Locate the cell with the specified text and output its [x, y] center coordinate. 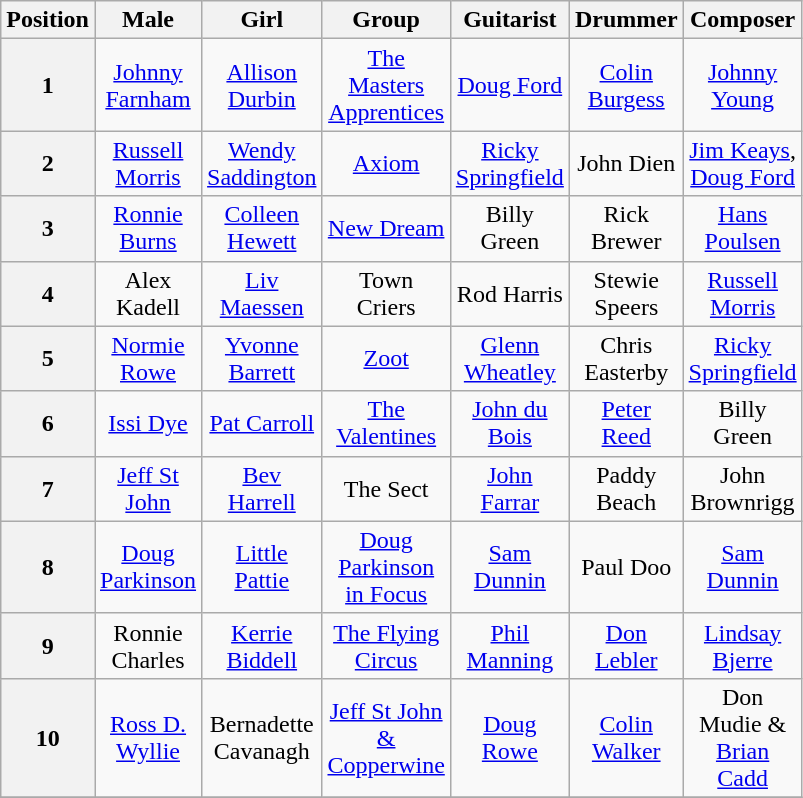
Ronnie Charles [148, 646]
Bev Harrell [262, 488]
Rod Harris [510, 294]
Little Pattie [262, 567]
Don Mudie & Brian Cadd [742, 738]
The Sect [386, 488]
Jeff St John & Copperwine [386, 738]
7 [48, 488]
Axiom [386, 164]
Group [386, 20]
9 [48, 646]
Pat Carroll [262, 424]
Town Criers [386, 294]
Alex Kadell [148, 294]
Rick Brewer [626, 228]
Chris Easterby [626, 358]
Doug Parkinson [148, 567]
Ronnie Burns [148, 228]
Stewie Speers [626, 294]
Hans Poulsen [742, 228]
Colleen Hewett [262, 228]
Liv Maessen [262, 294]
4 [48, 294]
Doug Parkinson in Focus [386, 567]
8 [48, 567]
Issi Dye [148, 424]
Normie Rowe [148, 358]
Colin Burgess [626, 85]
New Dream [386, 228]
Bernadette Cavanagh [262, 738]
Colin Walker [626, 738]
6 [48, 424]
Guitarist [510, 20]
Composer [742, 20]
Johnny Farnham [148, 85]
John Brownrigg [742, 488]
Yvonne Barrett [262, 358]
John Farrar [510, 488]
Lindsay Bjerre [742, 646]
Paul Doo [626, 567]
Jim Keays, Doug Ford [742, 164]
Peter Reed [626, 424]
5 [48, 358]
Don Lebler [626, 646]
3 [48, 228]
The Valentines [386, 424]
1 [48, 85]
Wendy Saddington [262, 164]
Paddy Beach [626, 488]
The Masters Apprentices [386, 85]
Johnny Young [742, 85]
Drummer [626, 20]
2 [48, 164]
Position [48, 20]
Phil Manning [510, 646]
Allison Durbin [262, 85]
Kerrie Biddell [262, 646]
Zoot [386, 358]
Doug Ford [510, 85]
John Dien [626, 164]
Jeff St John [148, 488]
Girl [262, 20]
John du Bois [510, 424]
Male [148, 20]
Doug Rowe [510, 738]
Glenn Wheatley [510, 358]
10 [48, 738]
Ross D. Wyllie [148, 738]
The Flying Circus [386, 646]
